Extract the [x, y] coordinate from the center of the cell holding the provided text.  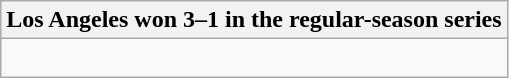
Los Angeles won 3–1 in the regular-season series [254, 20]
